For the text-containing cell, return its midpoint in (X, Y) coordinate format. 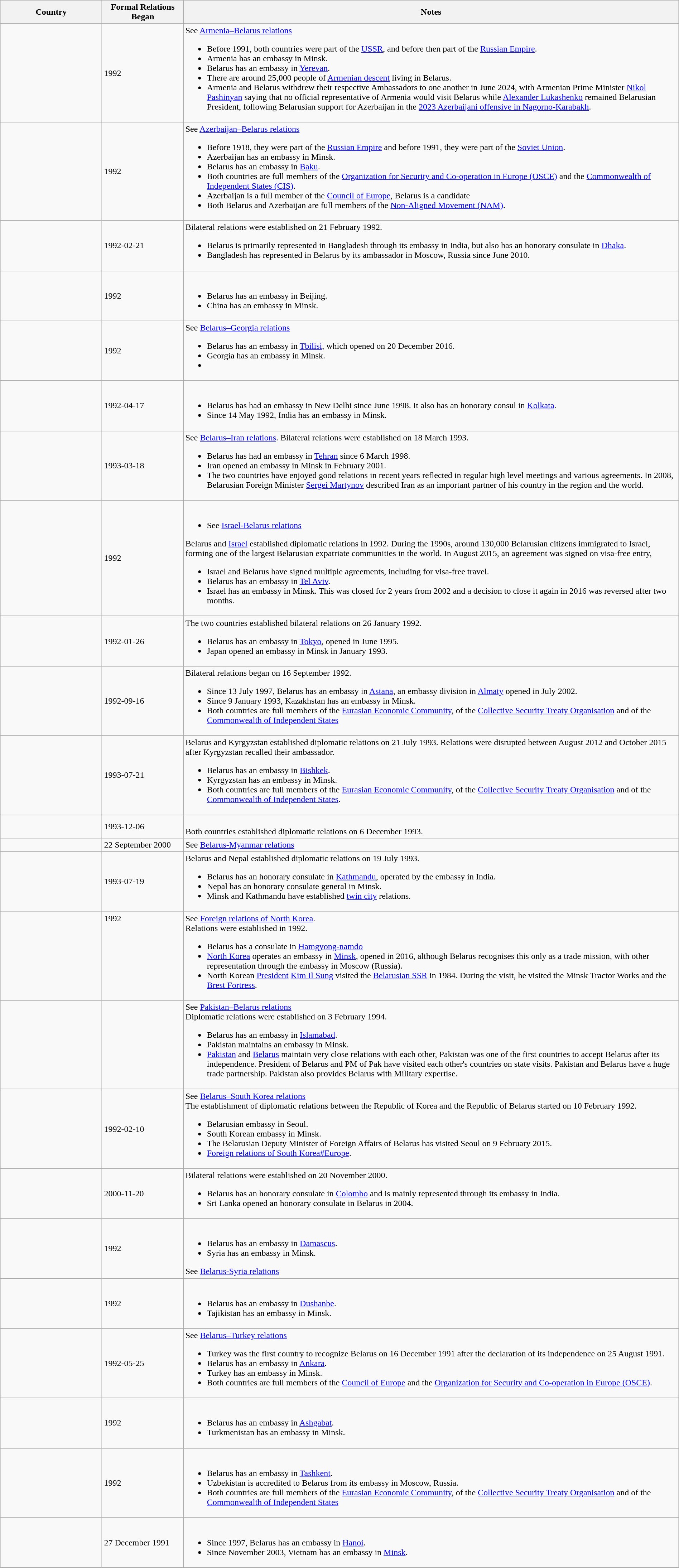
Belarus has an embassy in Dushanbe.Tajikistan has an embassy in Minsk. (431, 1303)
Notes (431, 12)
1992-05-25 (143, 1363)
1993-07-21 (143, 775)
2000-11-20 (143, 1193)
Belarus has had an embassy in New Delhi since June 1998. It also has an honorary consul in Kolkata.Since 14 May 1992, India has an embassy in Minsk. (431, 406)
Since 1997, Belarus has an embassy in Hanoi.Since November 2003, Vietnam has an embassy in Minsk. (431, 1543)
Both countries established diplomatic relations on 6 December 1993. (431, 826)
Belarus has an embassy in Damascus.Syria has an embassy in Minsk.See Belarus-Syria relations (431, 1248)
1993-03-18 (143, 465)
1993-07-19 (143, 882)
Belarus has an embassy in Beijing.China has an embassy in Minsk. (431, 296)
1993-12-06 (143, 826)
See Belarus–Georgia relationsBelarus has an embassy in Tbilisi, which opened on 20 December 2016.Georgia has an embassy in Minsk. (431, 351)
Formal Relations Began (143, 12)
1992-02-10 (143, 1129)
See Belarus-Myanmar relations (431, 845)
Belarus has an embassy in Ashgabat.Turkmenistan has an embassy in Minsk. (431, 1423)
27 December 1991 (143, 1543)
22 September 2000 (143, 845)
1992-02-21 (143, 246)
1992-01-26 (143, 641)
1992-09-16 (143, 701)
Country (51, 12)
1992-04-17 (143, 406)
